Determine the (x, y) coordinate at the center of the cell enclosing the given text.  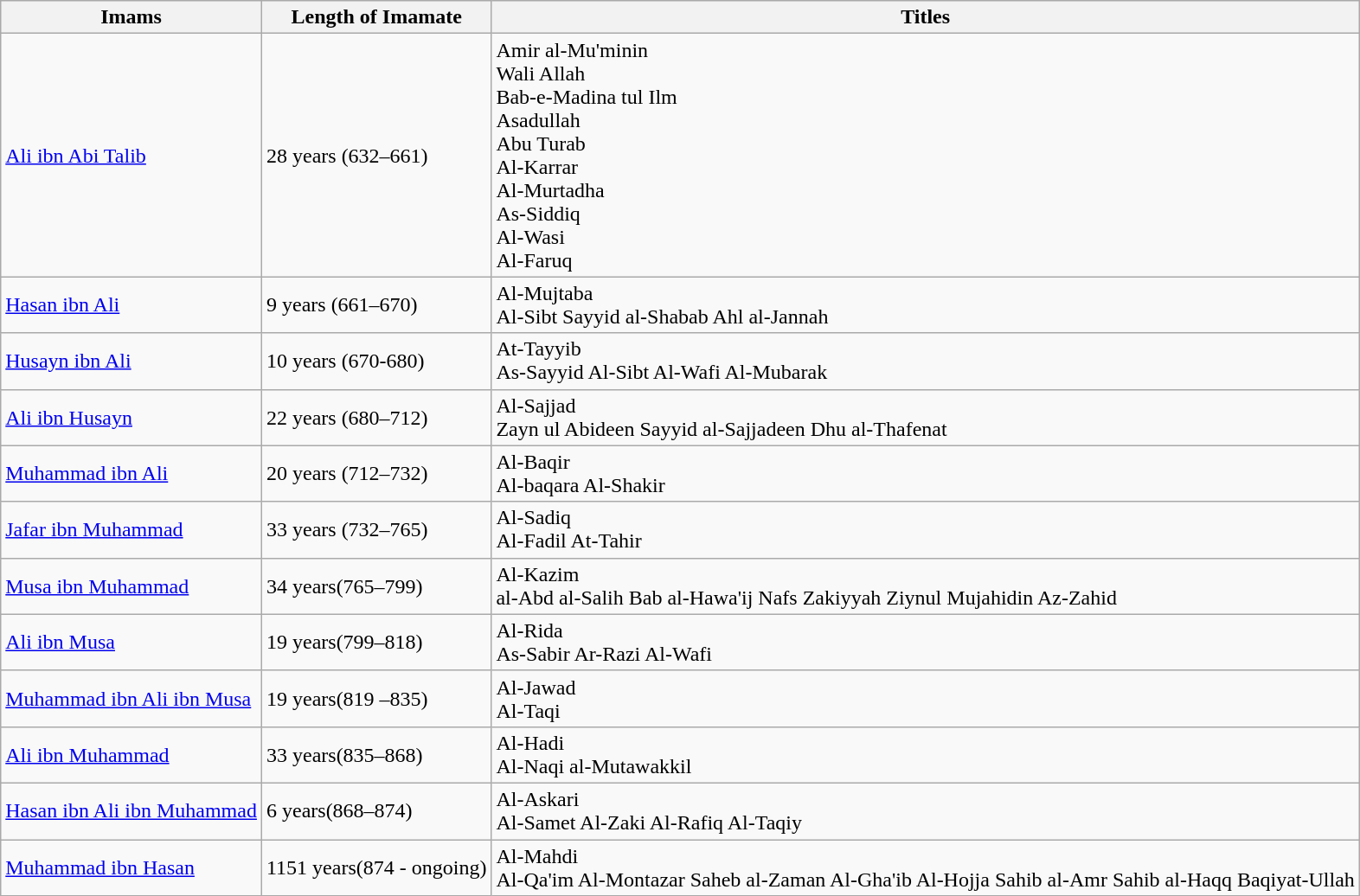
33 years (732–765) (375, 529)
19 years(799–818) (375, 642)
Al-AskariAl-Samet Al-Zaki Al-Rafiq Al-Taqiy (926, 811)
Hasan ibn Ali (132, 304)
Musa ibn Muhammad (132, 586)
1151 years(874 - ongoing) (375, 867)
Imams (132, 17)
Ali ibn Muhammad (132, 754)
Ali ibn Husayn (132, 417)
28 years (632–661) (375, 156)
At-TayyibAs-Sayyid Al-Sibt Al-Wafi Al-Mubarak (926, 362)
Length of Imamate (375, 17)
Amir al-Mu'mininWali AllahBab-e-Madina tul IlmAsadullahAbu TurabAl-KarrarAl-MurtadhaAs-SiddiqAl-WasiAl-Faruq (926, 156)
Al-SajjadZayn ul Abideen Sayyid al-Sajjadeen Dhu al-Thafenat (926, 417)
33 years(835–868) (375, 754)
Al-Kazimal-Abd al-Salih Bab al-Hawa'ij Nafs Zakiyyah Ziynul Mujahidin Az-Zahid (926, 586)
Al-RidaAs-Sabir Ar-Razi Al-Wafi (926, 642)
10 years (670-680) (375, 362)
Husayn ibn Ali (132, 362)
Jafar ibn Muhammad (132, 529)
Ali ibn Musa (132, 642)
6 years(868–874) (375, 811)
Al-MahdiAl-Qa'im Al-Montazar Saheb al-Zaman Al-Gha'ib Al-Hojja Sahib al-Amr Sahib al-Haqq Baqiyat-Ullah (926, 867)
Al-HadiAl-Naqi al-Mutawakkil (926, 754)
34 years(765–799) (375, 586)
Al-SadiqAl-Fadil At-Tahir (926, 529)
22 years (680–712) (375, 417)
Titles (926, 17)
Muhammad ibn Ali ibn Musa (132, 699)
Ali ibn Abi Talib (132, 156)
Al-BaqirAl-baqara Al-Shakir (926, 474)
9 years (661–670) (375, 304)
19 years(819 –835) (375, 699)
Al-JawadAl-Taqi (926, 699)
Muhammad ibn Ali (132, 474)
Al-MujtabaAl-Sibt Sayyid al-Shabab Ahl al-Jannah (926, 304)
Hasan ibn Ali ibn Muhammad (132, 811)
20 years (712–732) (375, 474)
Muhammad ibn Hasan (132, 867)
